Determine the (X, Y) coordinate at the center of the cell enclosing the given text.  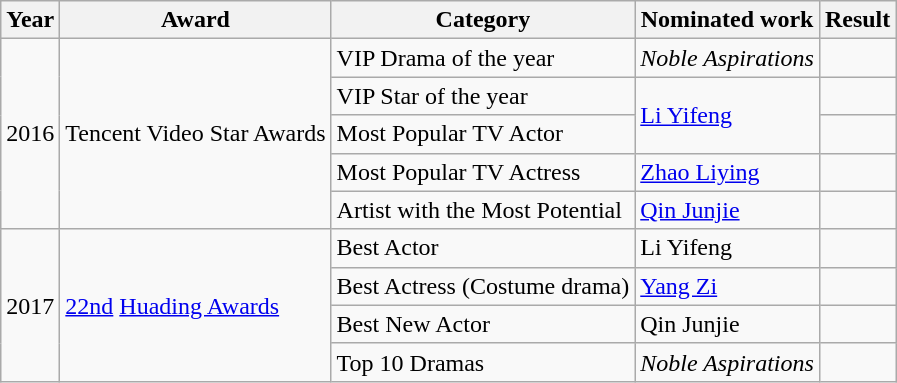
Tencent Video Star Awards (196, 134)
VIP Star of the year (483, 96)
Category (483, 20)
Nominated work (728, 20)
Zhao Liying (728, 172)
Yang Zi (728, 286)
Artist with the Most Potential (483, 210)
Award (196, 20)
Best New Actor (483, 324)
Year (30, 20)
Result (857, 20)
2016 (30, 134)
Most Popular TV Actress (483, 172)
Most Popular TV Actor (483, 134)
Top 10 Dramas (483, 362)
Best Actress (Costume drama) (483, 286)
2017 (30, 305)
22nd Huading Awards (196, 305)
VIP Drama of the year (483, 58)
Best Actor (483, 248)
